Locate the cell with the specified text and output its [X, Y] center coordinate. 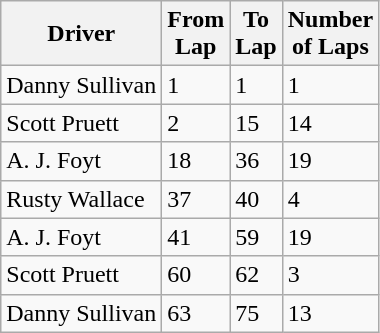
59 [256, 237]
Driver [82, 34]
63 [196, 313]
37 [196, 199]
FromLap [196, 34]
41 [196, 237]
18 [196, 161]
13 [330, 313]
2 [196, 123]
14 [330, 123]
36 [256, 161]
75 [256, 313]
4 [330, 199]
60 [196, 275]
Rusty Wallace [82, 199]
ToLap [256, 34]
15 [256, 123]
Numberof Laps [330, 34]
3 [330, 275]
62 [256, 275]
40 [256, 199]
